Pinpoint the cell where the given text exists, returning its (x, y) midpoint coordinate. 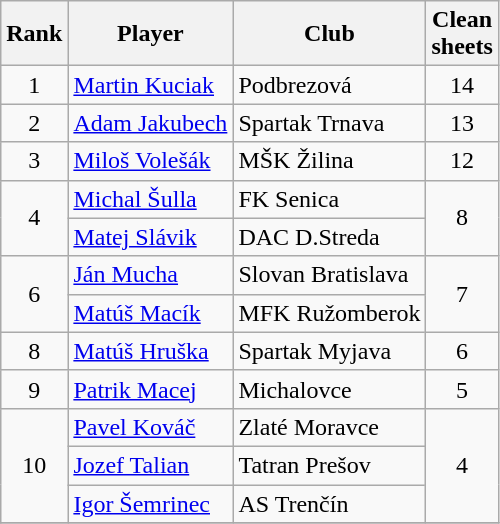
Club (330, 34)
Jozef Talian (150, 465)
MFK Ružomberok (330, 313)
Slovan Bratislava (330, 275)
Adam Jakubech (150, 123)
5 (462, 389)
Player (150, 34)
Tatran Prešov (330, 465)
Michal Šulla (150, 199)
Matej Slávik (150, 237)
Igor Šemrinec (150, 503)
Patrik Macej (150, 389)
Pavel Kováč (150, 427)
Martin Kuciak (150, 85)
Michalovce (330, 389)
Podbrezová (330, 85)
AS Trenčín (330, 503)
3 (34, 161)
FK Senica (330, 199)
Ján Mucha (150, 275)
9 (34, 389)
MŠK Žilina (330, 161)
13 (462, 123)
Miloš Volešák (150, 161)
Rank (34, 34)
Zlaté Moravce (330, 427)
Spartak Myjava (330, 351)
DAC D.Streda (330, 237)
7 (462, 294)
Matúš Macík (150, 313)
14 (462, 85)
Clean sheets (462, 34)
10 (34, 465)
2 (34, 123)
Spartak Trnava (330, 123)
1 (34, 85)
12 (462, 161)
Matúš Hruška (150, 351)
